Extract the [x, y] coordinate from the center of the cell holding the provided text.  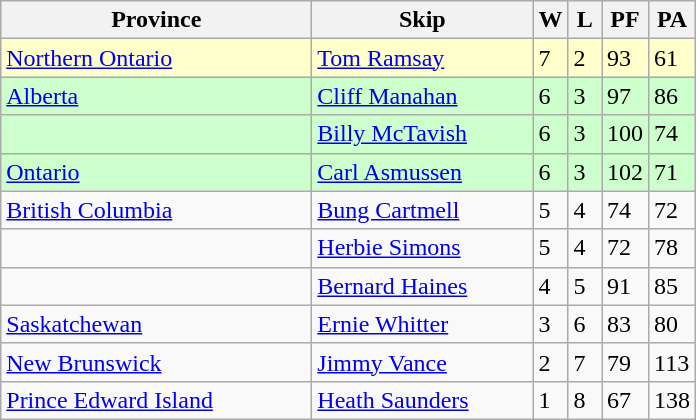
83 [626, 324]
L [585, 20]
Alberta [156, 96]
100 [626, 134]
1 [550, 400]
67 [626, 400]
PF [626, 20]
113 [672, 362]
79 [626, 362]
Herbie Simons [422, 248]
Skip [422, 20]
Northern Ontario [156, 58]
Ernie Whitter [422, 324]
8 [585, 400]
86 [672, 96]
78 [672, 248]
Carl Asmussen [422, 172]
102 [626, 172]
138 [672, 400]
PA [672, 20]
61 [672, 58]
Jimmy Vance [422, 362]
W [550, 20]
93 [626, 58]
97 [626, 96]
Ontario [156, 172]
71 [672, 172]
91 [626, 286]
Billy McTavish [422, 134]
New Brunswick [156, 362]
Tom Ramsay [422, 58]
Province [156, 20]
Heath Saunders [422, 400]
Bernard Haines [422, 286]
Bung Cartmell [422, 210]
Cliff Manahan [422, 96]
Prince Edward Island [156, 400]
Saskatchewan [156, 324]
85 [672, 286]
80 [672, 324]
British Columbia [156, 210]
